Search for the cell housing the specified text and yield its (X, Y) center coordinate. 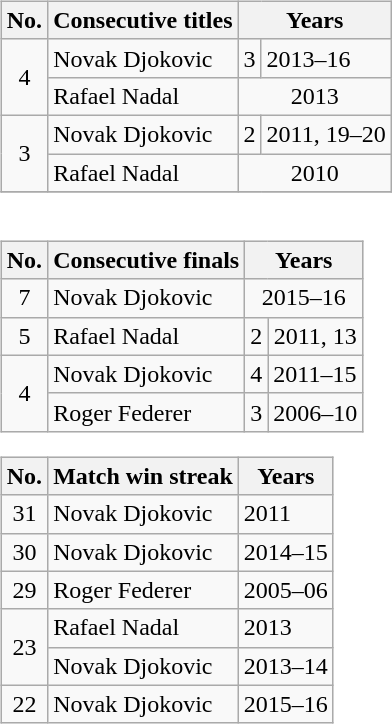
31 (24, 514)
Match win streak (144, 476)
2005–06 (286, 590)
29 (24, 590)
2011–15 (316, 374)
2014–15 (286, 552)
23 (24, 647)
2011 (286, 514)
Consecutive titles (143, 20)
5 (24, 336)
22 (24, 704)
Consecutive finals (146, 260)
2013–16 (326, 58)
2010 (314, 173)
2011, 13 (316, 336)
2011, 19–20 (326, 134)
2006–10 (316, 412)
30 (24, 552)
2013–14 (286, 666)
7 (24, 298)
